Output the (X, Y) coordinate of the center of the cell containing the given text.  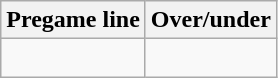
Over/under (210, 20)
Pregame line (74, 20)
